Capture the cell that displays the provided text and extract its [X, Y] central coordinate. 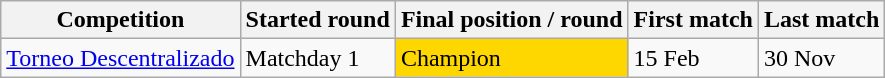
Champion [512, 58]
Matchday 1 [318, 58]
First match [693, 20]
Competition [120, 20]
15 Feb [693, 58]
30 Nov [821, 58]
Started round [318, 20]
Torneo Descentralizado [120, 58]
Last match [821, 20]
Final position / round [512, 20]
